Provide the (x, y) coordinate of the cell's center where the given text is located.  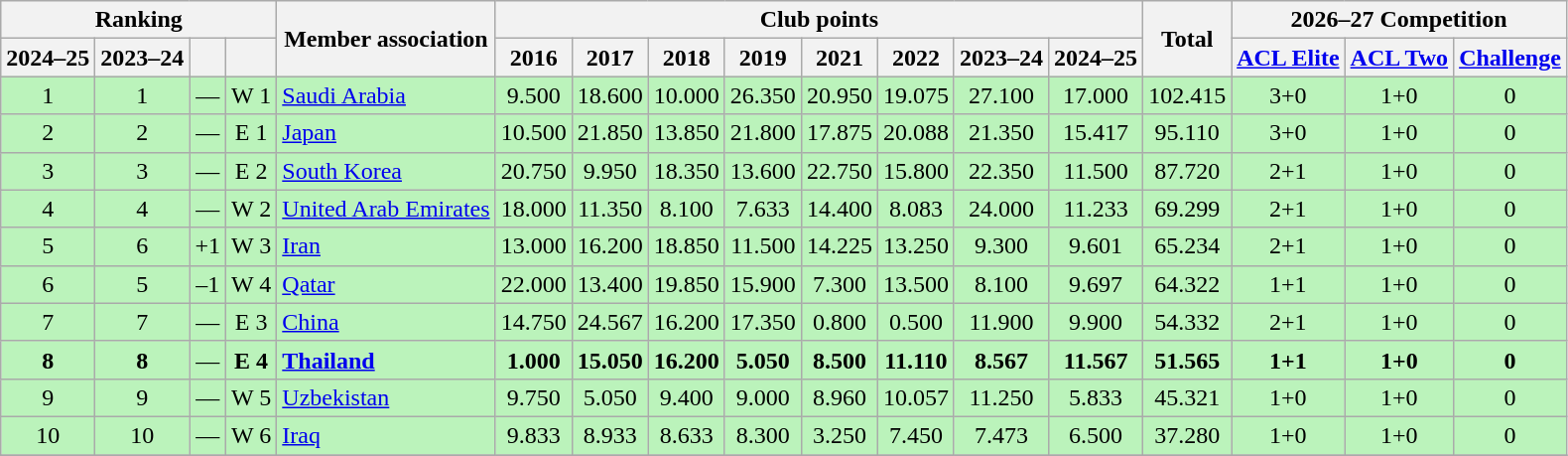
27.100 (1000, 95)
W 3 (250, 246)
8.500 (840, 360)
9.500 (534, 95)
8.300 (762, 435)
Qatar (386, 284)
11.110 (915, 360)
24.000 (1000, 209)
+1 (208, 246)
2026–27 Competition (1399, 20)
2017 (609, 58)
15.800 (915, 171)
18.350 (687, 171)
14.750 (534, 322)
18.850 (687, 246)
ACL Two (1399, 58)
8.567 (1000, 360)
Japan (386, 133)
8.933 (609, 435)
51.565 (1187, 360)
64.322 (1187, 284)
Uzbekistan (386, 397)
8.960 (840, 397)
9.000 (762, 397)
7.473 (1000, 435)
1.000 (534, 360)
13.850 (687, 133)
18.600 (609, 95)
102.415 (1187, 95)
11.567 (1096, 360)
7.300 (840, 284)
E 3 (250, 322)
Saudi Arabia (386, 95)
15.900 (762, 284)
17.350 (762, 322)
9.950 (609, 171)
87.720 (1187, 171)
W 5 (250, 397)
–1 (208, 284)
13.600 (762, 171)
0.800 (840, 322)
Iraq (386, 435)
2022 (915, 58)
W 1 (250, 95)
26.350 (762, 95)
21.800 (762, 133)
15.417 (1096, 133)
9.601 (1096, 246)
22.750 (840, 171)
9.750 (534, 397)
13.500 (915, 284)
11.350 (609, 209)
E 2 (250, 171)
20.088 (915, 133)
10.000 (687, 95)
W 6 (250, 435)
13.400 (609, 284)
ACL Elite (1288, 58)
Iran (386, 246)
22.350 (1000, 171)
8.083 (915, 209)
7.450 (915, 435)
8.633 (687, 435)
14.400 (840, 209)
19.075 (915, 95)
10.057 (915, 397)
W 2 (250, 209)
9.400 (687, 397)
South Korea (386, 171)
5.833 (1096, 397)
United Arab Emirates (386, 209)
24.567 (609, 322)
2019 (762, 58)
Ranking (139, 20)
54.332 (1187, 322)
2018 (687, 58)
11.250 (1000, 397)
Total (1187, 39)
3.250 (840, 435)
17.875 (840, 133)
E 1 (250, 133)
9.697 (1096, 284)
19.850 (687, 284)
6.500 (1096, 435)
20.750 (534, 171)
0.500 (915, 322)
7.633 (762, 209)
14.225 (840, 246)
65.234 (1187, 246)
21.350 (1000, 133)
2016 (534, 58)
15.050 (609, 360)
11.233 (1096, 209)
11.900 (1000, 322)
13.250 (915, 246)
45.321 (1187, 397)
9.900 (1096, 322)
W 4 (250, 284)
20.950 (840, 95)
2021 (840, 58)
E 4 (250, 360)
Member association (386, 39)
21.850 (609, 133)
18.000 (534, 209)
13.000 (534, 246)
9.833 (534, 435)
Challenge (1510, 58)
Thailand (386, 360)
17.000 (1096, 95)
9.300 (1000, 246)
China (386, 322)
37.280 (1187, 435)
95.110 (1187, 133)
10.500 (534, 133)
69.299 (1187, 209)
22.000 (534, 284)
Club points (819, 20)
